Capture the cell that displays the provided text and extract its [x, y] central coordinate. 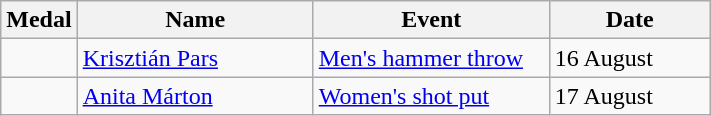
Krisztián Pars [195, 58]
Women's shot put [431, 96]
Date [630, 20]
17 August [630, 96]
Name [195, 20]
16 August [630, 58]
Anita Márton [195, 96]
Medal [39, 20]
Men's hammer throw [431, 58]
Event [431, 20]
